Locate the cell with the specified text and output its (x, y) center coordinate. 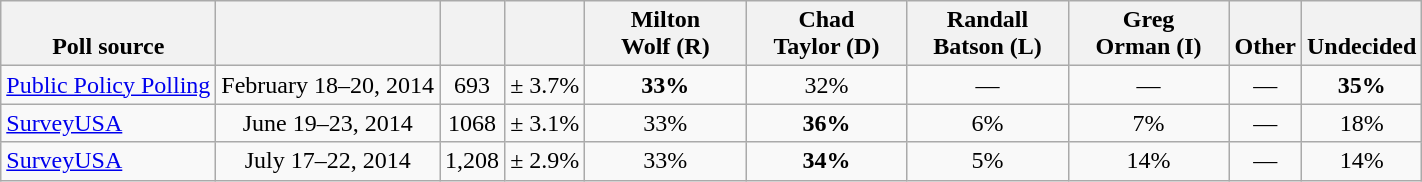
June 19–23, 2014 (328, 123)
18% (1361, 123)
1068 (472, 123)
6% (988, 123)
± 3.7% (545, 85)
7% (1148, 123)
July 17–22, 2014 (328, 161)
Other (1265, 34)
February 18–20, 2014 (328, 85)
Undecided (1361, 34)
35% (1361, 85)
± 3.1% (545, 123)
1,208 (472, 161)
RandallBatson (L) (988, 34)
693 (472, 85)
32% (826, 85)
MiltonWolf (R) (666, 34)
36% (826, 123)
Public Policy Polling (108, 85)
± 2.9% (545, 161)
ChadTaylor (D) (826, 34)
GregOrman (I) (1148, 34)
34% (826, 161)
5% (988, 161)
Poll source (108, 34)
